Output the [X, Y] coordinate of the center of the cell containing the given text.  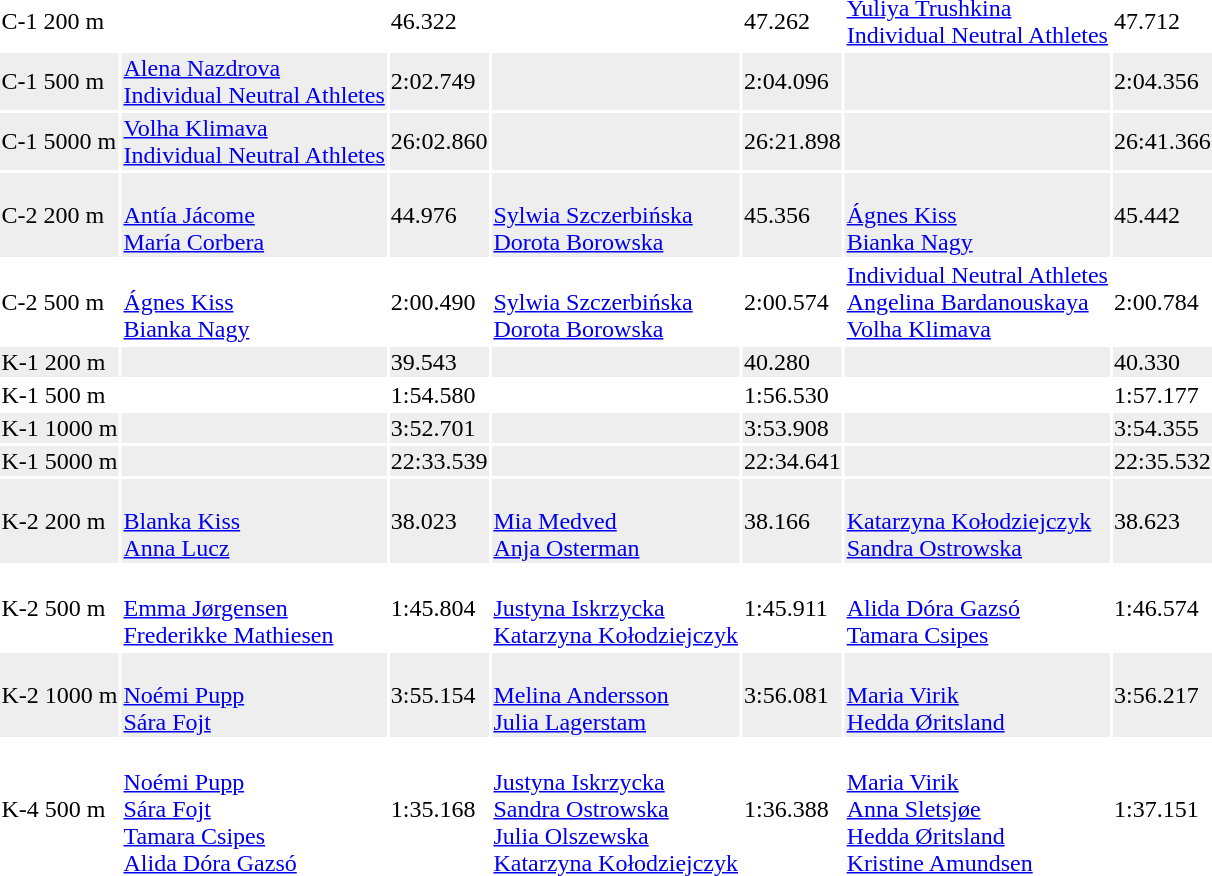
2:04.096 [792, 82]
3:54.355 [1162, 428]
Antía JácomeMaría Corbera [254, 215]
22:33.539 [439, 461]
1:57.177 [1162, 395]
40.330 [1162, 362]
3:53.908 [792, 428]
C-1 500 m [60, 82]
38.023 [439, 521]
C-2 200 m [60, 215]
45.442 [1162, 215]
Alida Dóra GazsóTamara Csipes [977, 608]
3:55.154 [439, 695]
K-1 200 m [60, 362]
38.166 [792, 521]
2:00.490 [439, 302]
1:54.580 [439, 395]
1:56.530 [792, 395]
2:04.356 [1162, 82]
44.976 [439, 215]
2:00.574 [792, 302]
Blanka KissAnna Lucz [254, 521]
Melina AnderssonJulia Lagerstam [616, 695]
K-1 500 m [60, 395]
40.280 [792, 362]
Justyna IskrzyckaKatarzyna Kołodziejczyk [616, 608]
2:00.784 [1162, 302]
22:35.532 [1162, 461]
C-1 5000 m [60, 142]
1:46.574 [1162, 608]
Noémi PuppSára Fojt [254, 695]
1:45.911 [792, 608]
K-1 1000 m [60, 428]
K-2 1000 m [60, 695]
Individual Neutral AthletesAngelina BardanouskayaVolha Klimava [977, 302]
Katarzyna KołodziejczykSandra Ostrowska [977, 521]
Alena Nazdrova Individual Neutral Athletes [254, 82]
22:34.641 [792, 461]
39.543 [439, 362]
K-2 200 m [60, 521]
2:02.749 [439, 82]
Maria VirikHedda Øritsland [977, 695]
Emma JørgensenFrederikke Mathiesen [254, 608]
45.356 [792, 215]
C-2 500 m [60, 302]
Volha Klimava Individual Neutral Athletes [254, 142]
26:21.898 [792, 142]
K-2 500 m [60, 608]
3:56.081 [792, 695]
1:45.804 [439, 608]
3:56.217 [1162, 695]
Mia MedvedAnja Osterman [616, 521]
26:02.860 [439, 142]
3:52.701 [439, 428]
38.623 [1162, 521]
K-1 5000 m [60, 461]
26:41.366 [1162, 142]
